Locate the cell with the specified text and output its (X, Y) center coordinate. 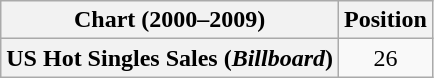
Chart (2000–2009) (170, 20)
US Hot Singles Sales (Billboard) (170, 58)
Position (386, 20)
26 (386, 58)
